Determine the [x, y] coordinate at the center of the cell enclosing the given text.  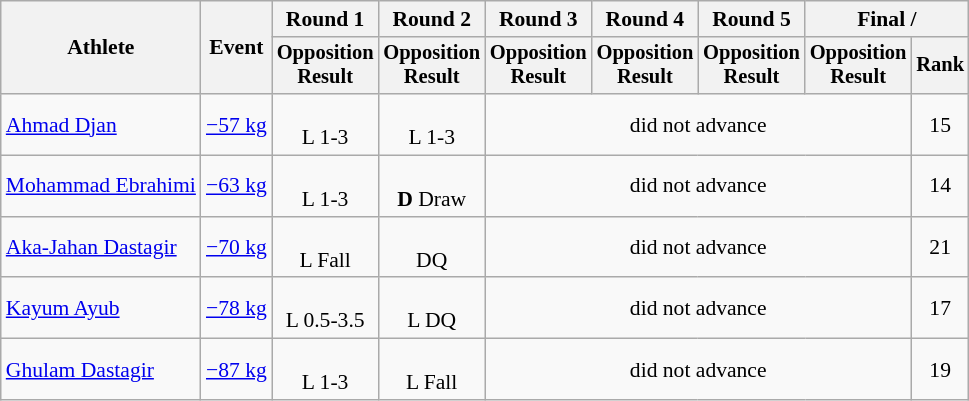
DQ [432, 248]
Final / [887, 19]
L 0.5-3.5 [326, 308]
−63 kg [236, 186]
15 [940, 124]
L DQ [432, 308]
−78 kg [236, 308]
−57 kg [236, 124]
19 [940, 370]
Round 4 [646, 19]
Aka-Jahan Dastagir [101, 248]
Athlete [101, 48]
21 [940, 248]
Mohammad Ebrahimi [101, 186]
Round 3 [538, 19]
−70 kg [236, 248]
14 [940, 186]
Round 2 [432, 19]
Round 5 [752, 19]
Rank [940, 66]
D Draw [432, 186]
Ghulam Dastagir [101, 370]
Round 1 [326, 19]
17 [940, 308]
Event [236, 48]
−87 kg [236, 370]
Kayum Ayub [101, 308]
Ahmad Djan [101, 124]
